Output the (X, Y) coordinate of the center of the cell containing the given text.  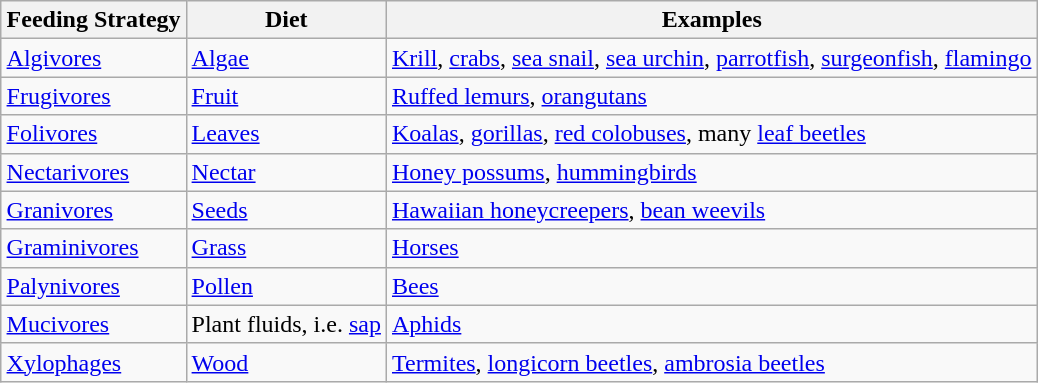
Graminivores (94, 248)
Nectar (286, 172)
Krill, crabs, sea snail, sea urchin, parrotfish, surgeonfish, flamingo (712, 58)
Feeding Strategy (94, 20)
Aphids (712, 324)
Pollen (286, 286)
Seeds (286, 210)
Palynivores (94, 286)
Koalas, gorillas, red colobuses, many leaf beetles (712, 134)
Algivores (94, 58)
Folivores (94, 134)
Nectarivores (94, 172)
Xylophages (94, 362)
Plant fluids, i.e. sap (286, 324)
Honey possums, hummingbirds (712, 172)
Ruffed lemurs, orangutans (712, 96)
Frugivores (94, 96)
Horses (712, 248)
Mucivores (94, 324)
Examples (712, 20)
Diet (286, 20)
Wood (286, 362)
Fruit (286, 96)
Leaves (286, 134)
Algae (286, 58)
Granivores (94, 210)
Bees (712, 286)
Grass (286, 248)
Hawaiian honeycreepers, bean weevils (712, 210)
Termites, longicorn beetles, ambrosia beetles (712, 362)
